Return (x, y) of the center of cell containing provided text 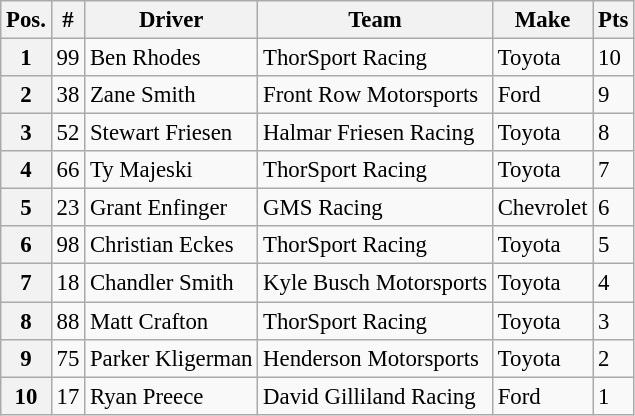
52 (68, 133)
Halmar Friesen Racing (376, 133)
88 (68, 321)
23 (68, 208)
98 (68, 245)
Chandler Smith (172, 283)
Chevrolet (542, 208)
Front Row Motorsports (376, 95)
David Gilliland Racing (376, 396)
Ryan Preece (172, 396)
Make (542, 20)
Ty Majeski (172, 170)
Ben Rhodes (172, 58)
Team (376, 20)
Pos. (26, 20)
17 (68, 396)
Matt Crafton (172, 321)
Grant Enfinger (172, 208)
Zane Smith (172, 95)
99 (68, 58)
18 (68, 283)
75 (68, 358)
66 (68, 170)
Christian Eckes (172, 245)
Henderson Motorsports (376, 358)
Kyle Busch Motorsports (376, 283)
# (68, 20)
38 (68, 95)
Driver (172, 20)
GMS Racing (376, 208)
Parker Kligerman (172, 358)
Pts (614, 20)
Stewart Friesen (172, 133)
